Scan for the cell matching the given text and deliver its (x, y) coordinate at center. 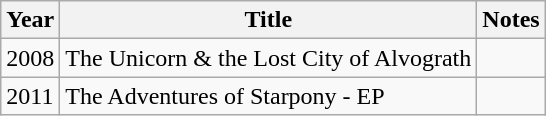
2011 (30, 96)
Title (268, 20)
Year (30, 20)
The Adventures of Starpony - EP (268, 96)
2008 (30, 58)
Notes (511, 20)
The Unicorn & the Lost City of Alvograth (268, 58)
